Locate the cell with the specified text and output its [x, y] center coordinate. 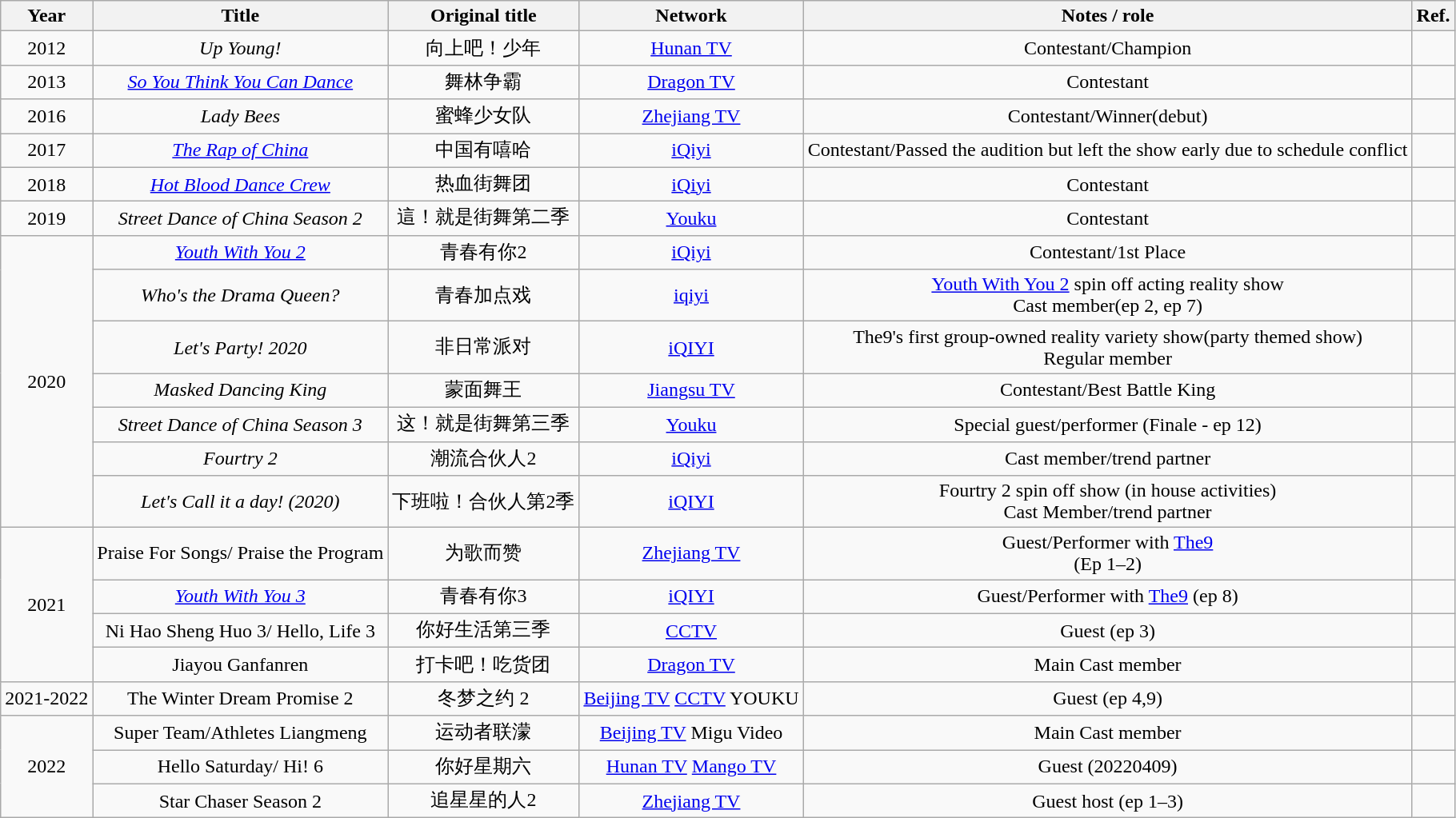
Youth With You 3 [240, 597]
打卡吧！吃货团 [483, 665]
Jiayou Ganfanren [240, 665]
Super Team/Athletes Liangmeng [240, 732]
Jiangsu TV [691, 390]
Who's the Drama Queen? [240, 296]
Ref. [1434, 16]
Notes / role [1107, 16]
Network [691, 16]
2020 [46, 381]
非日常派对 [483, 347]
Beijing TV Migu Video [691, 732]
你好生活第三季 [483, 630]
這！就是街舞第二季 [483, 219]
运动者联濛 [483, 732]
2019 [46, 219]
The Rap of China [240, 150]
2021 [46, 605]
Guest (20220409) [1107, 768]
Guest (ep 3) [1107, 630]
Title [240, 16]
Year [46, 16]
CCTV [691, 630]
Contestant/Best Battle King [1107, 390]
Hunan TV [691, 48]
Contestant/1st Place [1107, 253]
青春加点戏 [483, 296]
2021-2022 [46, 699]
蜜蜂少女队 [483, 117]
So You Think You Can Dance [240, 82]
潮流合伙人2 [483, 459]
2016 [46, 117]
Let's Party! 2020 [240, 347]
Guest/Performer with The9 (ep 8) [1107, 597]
Contestant/Passed the audition but left the show early due to schedule conflict [1107, 150]
Hello Saturday/ Hi! 6 [240, 768]
Praise For Songs/ Praise the Program [240, 553]
Fourtry 2 [240, 459]
Cast member/trend partner [1107, 459]
Guest/Performer with The9(Ep 1–2) [1107, 553]
2012 [46, 48]
The Winter Dream Promise 2 [240, 699]
Up Young! [240, 48]
iqiyi [691, 296]
下班啦！合伙人第2季 [483, 502]
The9's first group-owned reality variety show(party themed show)Regular member [1107, 347]
2018 [46, 184]
Ni Hao Sheng Huo 3/ Hello, Life 3 [240, 630]
Original title [483, 16]
Youth With You 2 [240, 253]
Contestant/Champion [1107, 48]
Fourtry 2 spin off show (in house activities)Cast Member/trend partner [1107, 502]
Hunan TV Mango TV [691, 768]
2022 [46, 767]
向上吧！少年 [483, 48]
Special guest/performer (Finale - ep 12) [1107, 424]
热血街舞团 [483, 184]
Hot Blood Dance Crew [240, 184]
Guest host (ep 1–3) [1107, 801]
这！就是街舞第三季 [483, 424]
Street Dance of China Season 2 [240, 219]
冬梦之约 2 [483, 699]
你好星期六 [483, 768]
2013 [46, 82]
Beijing TV CCTV YOUKU [691, 699]
2017 [46, 150]
舞林争霸 [483, 82]
青春有你2 [483, 253]
Masked Dancing King [240, 390]
Guest (ep 4,9) [1107, 699]
青春有你3 [483, 597]
Lady Bees [240, 117]
Street Dance of China Season 3 [240, 424]
中国有嘻哈 [483, 150]
Youth With You 2 spin off acting reality showCast member(ep 2, ep 7) [1107, 296]
Star Chaser Season 2 [240, 801]
Let's Call it a day! (2020) [240, 502]
蒙面舞王 [483, 390]
追星星的人2 [483, 801]
Contestant/Winner(debut) [1107, 117]
为歌而赞 [483, 553]
